For the text-containing cell, return its midpoint in [X, Y] coordinate format. 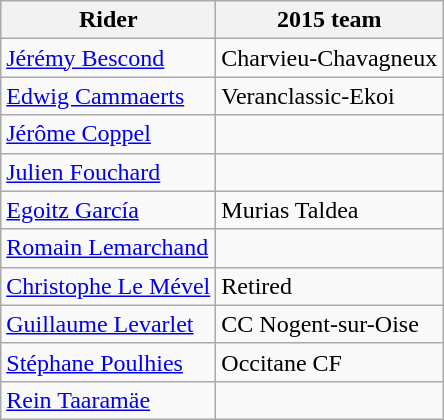
Julien Fouchard [108, 172]
Christophe Le Mével [108, 286]
Murias Taldea [330, 210]
CC Nogent-sur-Oise [330, 324]
2015 team [330, 20]
Guillaume Levarlet [108, 324]
Jérémy Bescond [108, 58]
Charvieu-Chavagneux [330, 58]
Jérôme Coppel [108, 134]
Rein Taaramäe [108, 400]
Rider [108, 20]
Veranclassic-Ekoi [330, 96]
Stéphane Poulhies [108, 362]
Edwig Cammaerts [108, 96]
Romain Lemarchand [108, 248]
Egoitz García [108, 210]
Occitane CF [330, 362]
Retired [330, 286]
